Determine the [X, Y] coordinate at the center of the cell enclosing the given text.  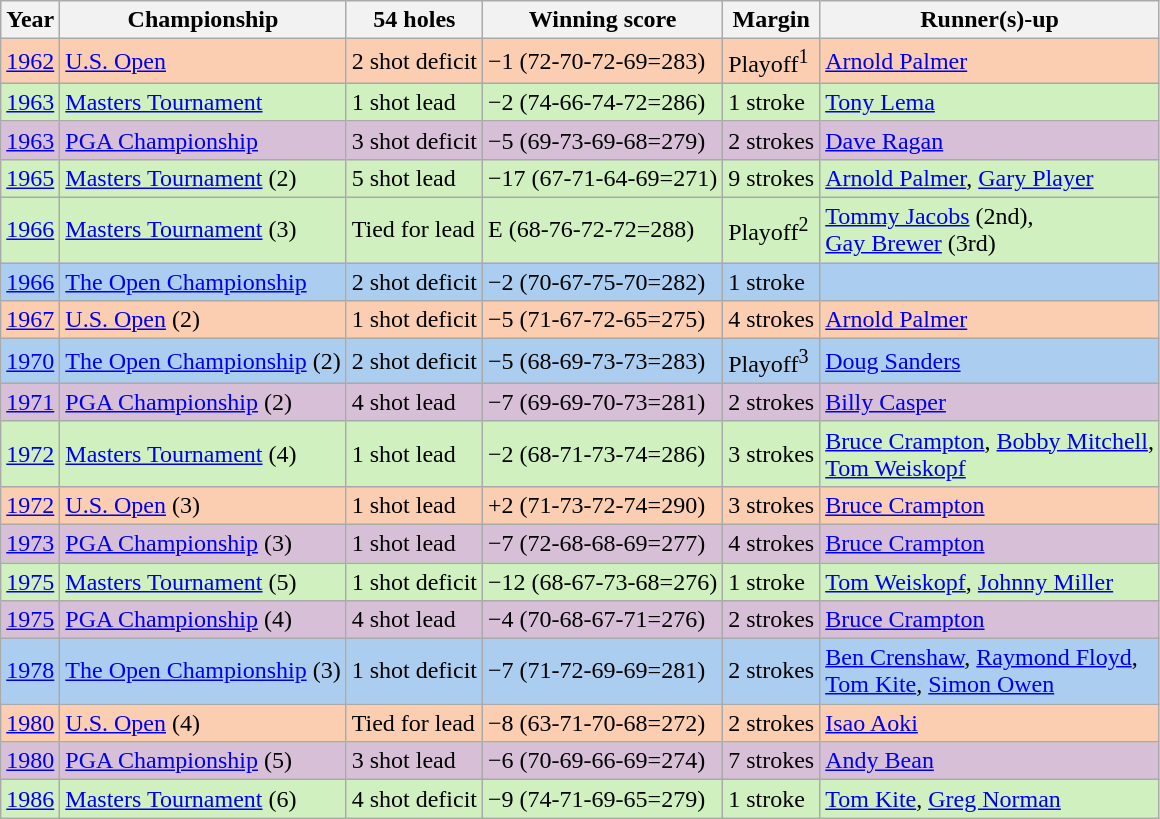
−7 (72-68-68-69=277) [603, 543]
The Open Championship (2) [203, 362]
Masters Tournament (5) [203, 582]
Billy Casper [990, 402]
1978 [30, 672]
5 shot lead [414, 178]
1986 [30, 799]
1970 [30, 362]
−2 (74-66-74-72=286) [603, 102]
−12 (68-67-73-68=276) [603, 582]
Masters Tournament (4) [203, 454]
Margin [772, 20]
Dave Ragan [990, 140]
−5 (69-73-69-68=279) [603, 140]
−4 (70-68-67-71=276) [603, 620]
The Open Championship [203, 282]
7 strokes [772, 761]
U.S. Open (3) [203, 505]
PGA Championship (3) [203, 543]
Masters Tournament (2) [203, 178]
9 strokes [772, 178]
Tom Weiskopf, Johnny Miller [990, 582]
Arnold Palmer, Gary Player [990, 178]
Tom Kite, Greg Norman [990, 799]
−6 (70-69-66-69=274) [603, 761]
1965 [30, 178]
PGA Championship (4) [203, 620]
PGA Championship (2) [203, 402]
Tommy Jacobs (2nd), Gay Brewer (3rd) [990, 230]
−5 (71-67-72-65=275) [603, 320]
1967 [30, 320]
Championship [203, 20]
U.S. Open [203, 62]
−5 (68-69-73-73=283) [603, 362]
Winning score [603, 20]
Ben Crenshaw, Raymond Floyd, Tom Kite, Simon Owen [990, 672]
Isao Aoki [990, 723]
Playoff3 [772, 362]
U.S. Open (2) [203, 320]
3 shot lead [414, 761]
−2 (70-67-75-70=282) [603, 282]
U.S. Open (4) [203, 723]
−8 (63-71-70-68=272) [603, 723]
Year [30, 20]
1962 [30, 62]
−17 (67-71-64-69=271) [603, 178]
+2 (71-73-72-74=290) [603, 505]
PGA Championship [203, 140]
PGA Championship (5) [203, 761]
Masters Tournament (3) [203, 230]
Bruce Crampton, Bobby Mitchell, Tom Weiskopf [990, 454]
−2 (68-71-73-74=286) [603, 454]
The Open Championship (3) [203, 672]
Andy Bean [990, 761]
E (68-76-72-72=288) [603, 230]
Tony Lema [990, 102]
Playoff1 [772, 62]
−9 (74-71-69-65=279) [603, 799]
54 holes [414, 20]
−7 (69-69-70-73=281) [603, 402]
Runner(s)-up [990, 20]
Playoff2 [772, 230]
−1 (72-70-72-69=283) [603, 62]
1973 [30, 543]
4 shot deficit [414, 799]
Masters Tournament [203, 102]
Masters Tournament (6) [203, 799]
1971 [30, 402]
Doug Sanders [990, 362]
−7 (71-72-69-69=281) [603, 672]
3 shot deficit [414, 140]
